From the cell containing the given text, extract its center point as [X, Y] coordinate. 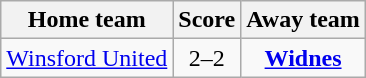
Winsford United [87, 58]
Home team [87, 20]
Score [207, 20]
Away team [304, 20]
Widnes [304, 58]
2–2 [207, 58]
